Return the (X, Y) coordinate for the center point of the cell that contains the specified text.  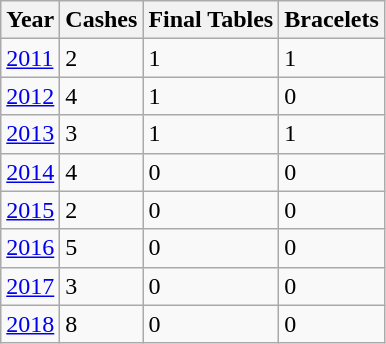
2018 (30, 324)
2015 (30, 210)
Year (30, 20)
2016 (30, 248)
Cashes (102, 20)
2017 (30, 286)
Final Tables (211, 20)
5 (102, 248)
2013 (30, 134)
2011 (30, 58)
Bracelets (332, 20)
2014 (30, 172)
8 (102, 324)
2012 (30, 96)
